Provide the [x, y] coordinate of the cell's center where the given text is located.  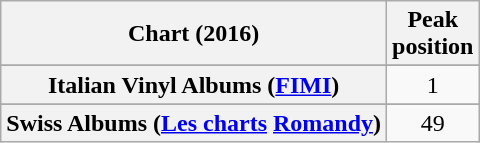
1 [433, 85]
Peak position [433, 34]
Swiss Albums (Les charts Romandy) [194, 123]
49 [433, 123]
Chart (2016) [194, 34]
Italian Vinyl Albums (FIMI) [194, 85]
